Scan for the cell matching the given text and deliver its [X, Y] coordinate at center. 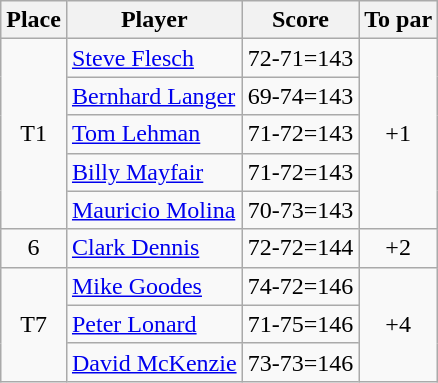
T1 [34, 134]
Player [154, 20]
+4 [398, 324]
Steve Flesch [154, 58]
Place [34, 20]
6 [34, 248]
71-75=146 [300, 324]
Bernhard Langer [154, 96]
Clark Dennis [154, 248]
Billy Mayfair [154, 172]
Mauricio Molina [154, 210]
To par [398, 20]
+2 [398, 248]
74-72=146 [300, 286]
72-72=144 [300, 248]
T7 [34, 324]
David McKenzie [154, 362]
69-74=143 [300, 96]
Tom Lehman [154, 134]
72-71=143 [300, 58]
Mike Goodes [154, 286]
+1 [398, 134]
70-73=143 [300, 210]
Score [300, 20]
Peter Lonard [154, 324]
73-73=146 [300, 362]
